Return the [x, y] coordinate for the center point of the cell that contains the specified text.  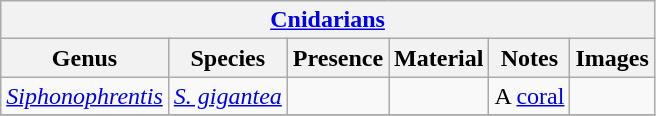
Cnidarians [328, 20]
Species [228, 58]
Genus [85, 58]
A coral [530, 96]
Siphonophrentis [85, 96]
Images [612, 58]
Notes [530, 58]
Material [439, 58]
Presence [338, 58]
S. gigantea [228, 96]
